Determine the (x, y) coordinate at the center of the cell enclosing the given text.  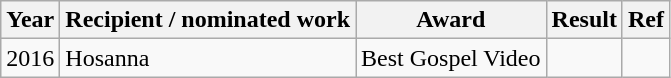
Year (30, 20)
Recipient / nominated work (208, 20)
Ref (646, 20)
Award (451, 20)
2016 (30, 58)
Best Gospel Video (451, 58)
Hosanna (208, 58)
Result (584, 20)
